Scan for the cell matching the given text and deliver its [X, Y] coordinate at center. 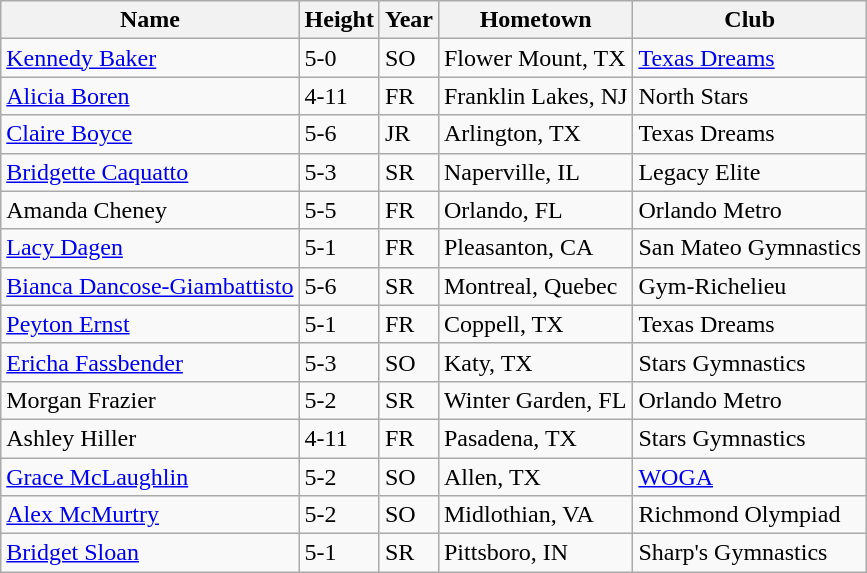
Gym-Richelieu [750, 286]
Allen, TX [535, 477]
Bianca Dancose-Giambattisto [150, 286]
5-5 [339, 210]
Katy, TX [535, 362]
Legacy Elite [750, 172]
Claire Boyce [150, 134]
WOGA [750, 477]
San Mateo Gymnastics [750, 248]
Name [150, 20]
Richmond Olympiad [750, 515]
Alex McMurtry [150, 515]
Bridget Sloan [150, 553]
Bridgette Caquatto [150, 172]
Hometown [535, 20]
Alicia Boren [150, 96]
5-0 [339, 58]
Winter Garden, FL [535, 400]
Kennedy Baker [150, 58]
Arlington, TX [535, 134]
Amanda Cheney [150, 210]
Grace McLaughlin [150, 477]
Pasadena, TX [535, 438]
Pleasanton, CA [535, 248]
Naperville, IL [535, 172]
Ericha Fassbender [150, 362]
Coppell, TX [535, 324]
Peyton Ernst [150, 324]
Montreal, Quebec [535, 286]
Sharp's Gymnastics [750, 553]
Morgan Frazier [150, 400]
Ashley Hiller [150, 438]
Midlothian, VA [535, 515]
Year [408, 20]
Orlando, FL [535, 210]
Lacy Dagen [150, 248]
Pittsboro, IN [535, 553]
JR [408, 134]
North Stars [750, 96]
Club [750, 20]
Franklin Lakes, NJ [535, 96]
Flower Mount, TX [535, 58]
Height [339, 20]
